Pinpoint the cell where the given text exists, returning its [X, Y] midpoint coordinate. 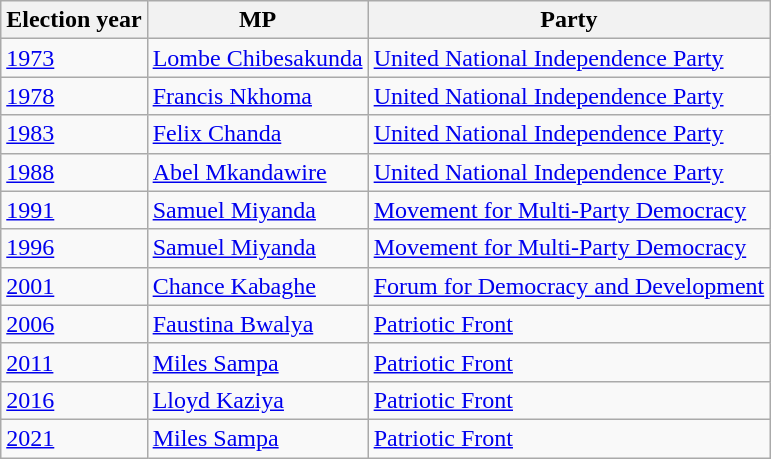
Party [569, 20]
1991 [74, 210]
Francis Nkhoma [258, 96]
1996 [74, 248]
Faustina Bwalya [258, 324]
2021 [74, 438]
Election year [74, 20]
Chance Kabaghe [258, 286]
1973 [74, 58]
Lloyd Kaziya [258, 400]
Forum for Democracy and Development [569, 286]
2006 [74, 324]
1983 [74, 134]
MP [258, 20]
1988 [74, 172]
2011 [74, 362]
2001 [74, 286]
2016 [74, 400]
Abel Mkandawire [258, 172]
Felix Chanda [258, 134]
1978 [74, 96]
Lombe Chibesakunda [258, 58]
